Find where the given text appears and provide that cell's center as [X, Y] coordinate. 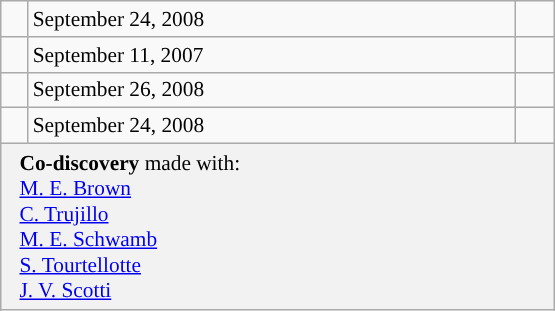
September 11, 2007 [272, 55]
September 26, 2008 [272, 90]
Co-discovery made with: M. E. Brown C. Trujillo M. E. Schwamb S. Tourtellotte J. V. Scotti [278, 226]
